Provide the [x, y] coordinate of the cell's center where the given text is located.  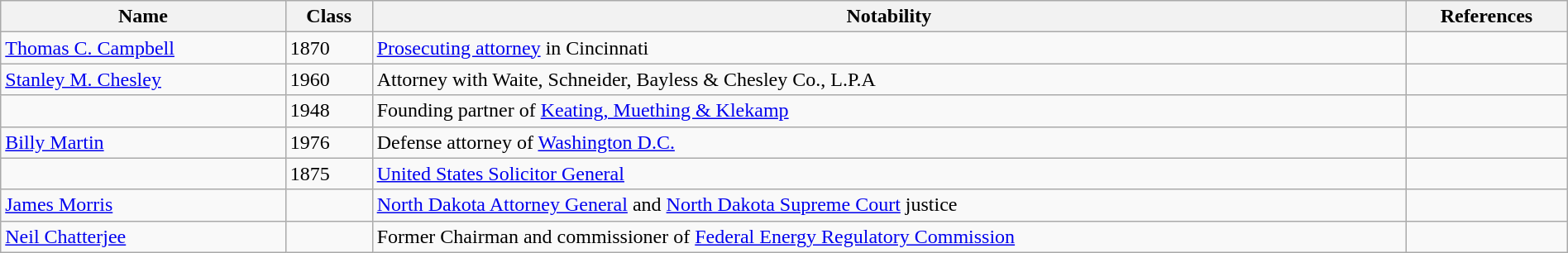
Defense attorney of Washington D.C. [888, 142]
Billy Martin [143, 142]
Stanley M. Chesley [143, 79]
Neil Chatterjee [143, 236]
Name [143, 17]
1875 [329, 174]
Former Chairman and commissioner of Federal Energy Regulatory Commission [888, 236]
Class [329, 17]
North Dakota Attorney General and North Dakota Supreme Court justice [888, 205]
Founding partner of Keating, Muething & Klekamp [888, 111]
Thomas C. Campbell [143, 48]
1960 [329, 79]
United States Solicitor General [888, 174]
Notability [888, 17]
James Morris [143, 205]
References [1487, 17]
1948 [329, 111]
1870 [329, 48]
Prosecuting attorney in Cincinnati [888, 48]
Attorney with Waite, Schneider, Bayless & Chesley Co., L.P.A [888, 79]
1976 [329, 142]
